Pinpoint the cell where the given text exists, returning its [x, y] midpoint coordinate. 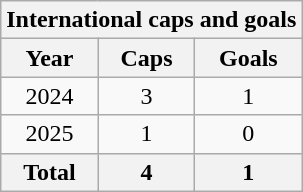
Total [50, 172]
2025 [50, 134]
Caps [146, 58]
4 [146, 172]
2024 [50, 96]
3 [146, 96]
0 [248, 134]
International caps and goals [152, 20]
Year [50, 58]
Goals [248, 58]
